For the text-containing cell, return its midpoint in (x, y) coordinate format. 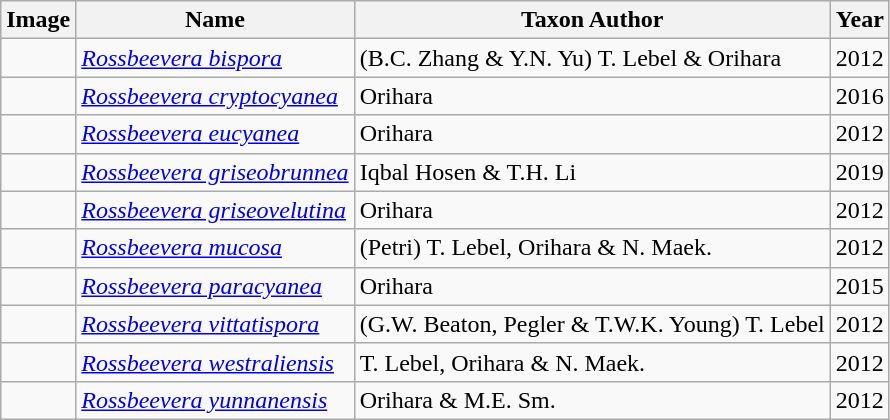
2019 (860, 172)
Taxon Author (592, 20)
T. Lebel, Orihara & N. Maek. (592, 362)
(Petri) T. Lebel, Orihara & N. Maek. (592, 248)
Image (38, 20)
Rossbeevera bispora (215, 58)
2016 (860, 96)
Rossbeevera griseovelutina (215, 210)
Orihara & M.E. Sm. (592, 400)
Rossbeevera mucosa (215, 248)
Rossbeevera vittatispora (215, 324)
Year (860, 20)
2015 (860, 286)
Rossbeevera cryptocyanea (215, 96)
Name (215, 20)
Rossbeevera paracyanea (215, 286)
Rossbeevera yunnanensis (215, 400)
Rossbeevera griseobrunnea (215, 172)
(G.W. Beaton, Pegler & T.W.K. Young) T. Lebel (592, 324)
Iqbal Hosen & T.H. Li (592, 172)
Rossbeevera westraliensis (215, 362)
Rossbeevera eucyanea (215, 134)
(B.C. Zhang & Y.N. Yu) T. Lebel & Orihara (592, 58)
